Detect which cell encompasses the target text, then output its [x, y] center coordinate. 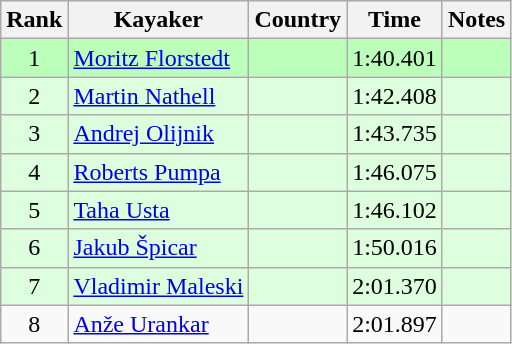
Notes [476, 20]
1:42.408 [395, 96]
8 [34, 324]
1:46.075 [395, 172]
4 [34, 172]
Martin Nathell [158, 96]
1 [34, 58]
Time [395, 20]
Country [298, 20]
Roberts Pumpa [158, 172]
2 [34, 96]
Moritz Florstedt [158, 58]
Rank [34, 20]
5 [34, 210]
1:50.016 [395, 248]
3 [34, 134]
2:01.370 [395, 286]
Andrej Olijnik [158, 134]
Anže Urankar [158, 324]
Jakub Špicar [158, 248]
Kayaker [158, 20]
Taha Usta [158, 210]
Vladimir Maleski [158, 286]
1:46.102 [395, 210]
2:01.897 [395, 324]
6 [34, 248]
1:40.401 [395, 58]
1:43.735 [395, 134]
7 [34, 286]
